Return the [x, y] coordinate for the center point of the cell that contains the specified text.  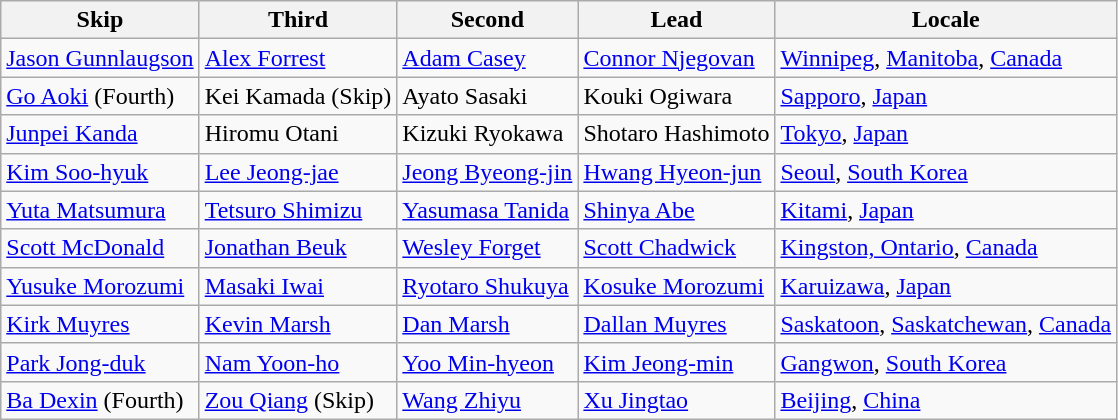
Kitami, Japan [946, 210]
Yuta Matsumura [100, 210]
Seoul, South Korea [946, 172]
Kosuke Morozumi [676, 286]
Jeong Byeong-jin [488, 172]
Kei Kamada (Skip) [298, 96]
Lead [676, 20]
Shinya Abe [676, 210]
Saskatoon, Saskatchewan, Canada [946, 324]
Jonathan Beuk [298, 248]
Tetsuro Shimizu [298, 210]
Ayato Sasaki [488, 96]
Dan Marsh [488, 324]
Yasumasa Tanida [488, 210]
Karuizawa, Japan [946, 286]
Second [488, 20]
Kouki Ogiwara [676, 96]
Park Jong-duk [100, 362]
Beijing, China [946, 400]
Scott McDonald [100, 248]
Shotaro Hashimoto [676, 134]
Dallan Muyres [676, 324]
Kevin Marsh [298, 324]
Lee Jeong-jae [298, 172]
Wang Zhiyu [488, 400]
Ryotaro Shukuya [488, 286]
Alex Forrest [298, 58]
Yoo Min-hyeon [488, 362]
Gangwon, South Korea [946, 362]
Ba Dexin (Fourth) [100, 400]
Hwang Hyeon-jun [676, 172]
Winnipeg, Manitoba, Canada [946, 58]
Go Aoki (Fourth) [100, 96]
Adam Casey [488, 58]
Masaki Iwai [298, 286]
Kirk Muyres [100, 324]
Skip [100, 20]
Nam Yoon-ho [298, 362]
Junpei Kanda [100, 134]
Tokyo, Japan [946, 134]
Hiromu Otani [298, 134]
Xu Jingtao [676, 400]
Scott Chadwick [676, 248]
Third [298, 20]
Kingston, Ontario, Canada [946, 248]
Kim Soo-hyuk [100, 172]
Kizuki Ryokawa [488, 134]
Wesley Forget [488, 248]
Kim Jeong-min [676, 362]
Yusuke Morozumi [100, 286]
Zou Qiang (Skip) [298, 400]
Locale [946, 20]
Connor Njegovan [676, 58]
Jason Gunnlaugson [100, 58]
Sapporo, Japan [946, 96]
